From the cell containing the given text, extract its center point as [X, Y] coordinate. 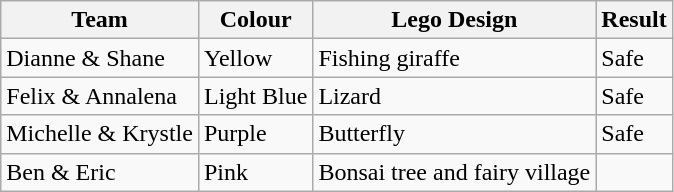
Lizard [454, 96]
Dianne & Shane [100, 58]
Bonsai tree and fairy village [454, 172]
Pink [255, 172]
Purple [255, 134]
Fishing giraffe [454, 58]
Michelle & Krystle [100, 134]
Light Blue [255, 96]
Ben & Eric [100, 172]
Team [100, 20]
Lego Design [454, 20]
Result [634, 20]
Butterfly [454, 134]
Colour [255, 20]
Yellow [255, 58]
Felix & Annalena [100, 96]
